Return the (x, y) coordinate for the center point of the cell that contains the specified text.  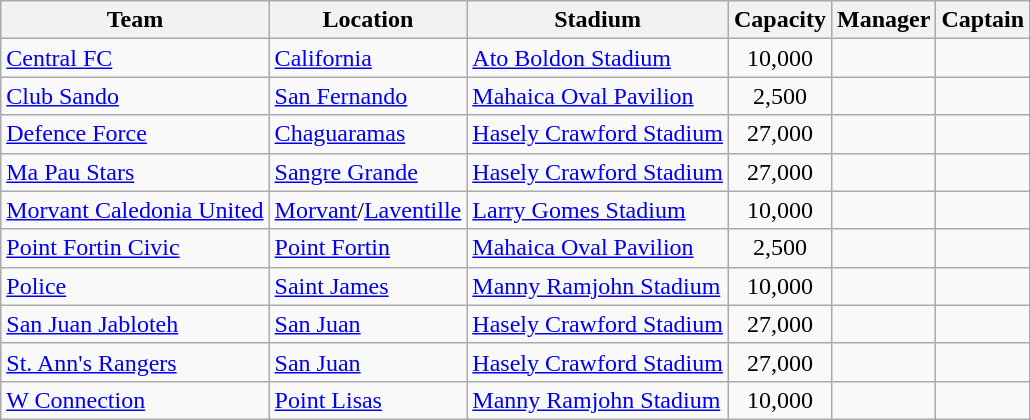
Sangre Grande (368, 172)
Ma Pau Stars (135, 172)
Location (368, 20)
St. Ann's Rangers (135, 362)
Defence Force (135, 134)
Saint James (368, 286)
Chaguaramas (368, 134)
San Fernando (368, 96)
Police (135, 286)
Central FC (135, 58)
Stadium (598, 20)
Morvant/Laventille (368, 210)
Manager (884, 20)
Team (135, 20)
Club Sando (135, 96)
Captain (983, 20)
Larry Gomes Stadium (598, 210)
Point Fortin (368, 248)
Morvant Caledonia United (135, 210)
San Juan Jabloteh (135, 324)
Point Lisas (368, 400)
California (368, 58)
Point Fortin Civic (135, 248)
W Connection (135, 400)
Ato Boldon Stadium (598, 58)
Capacity (780, 20)
